Return [x, y] of the center of cell containing provided text 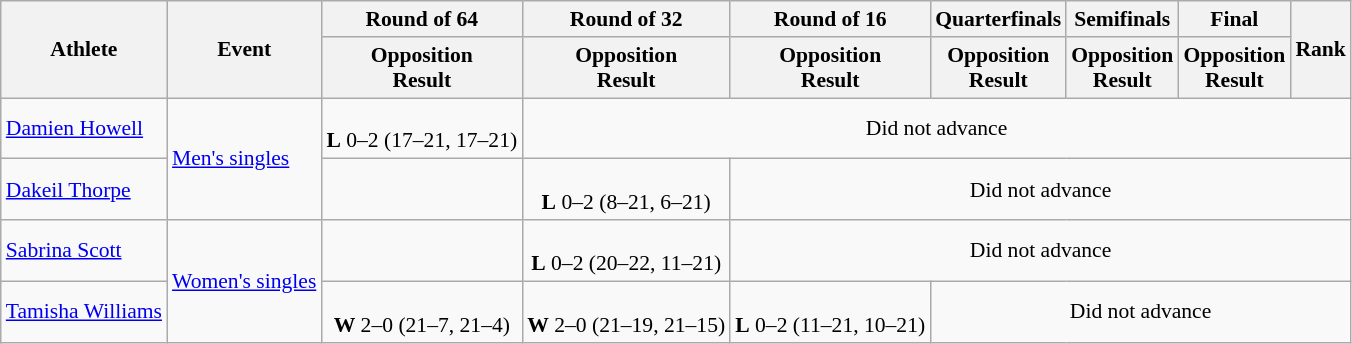
L 0–2 (8–21, 6–21) [626, 190]
L 0–2 (17–21, 17–21) [422, 128]
Dakeil Thorpe [84, 190]
Quarterfinals [998, 19]
L 0–2 (20–22, 11–21) [626, 250]
Rank [1320, 50]
Round of 64 [422, 19]
Women's singles [244, 281]
W 2–0 (21–19, 21–15) [626, 312]
Men's singles [244, 159]
Event [244, 50]
Damien Howell [84, 128]
L 0–2 (11–21, 10–21) [830, 312]
Tamisha Williams [84, 312]
Athlete [84, 50]
Sabrina Scott [84, 250]
W 2–0 (21–7, 21–4) [422, 312]
Round of 16 [830, 19]
Semifinals [1122, 19]
Final [1234, 19]
Round of 32 [626, 19]
